Return the (X, Y) coordinate for the center point of the cell that contains the specified text.  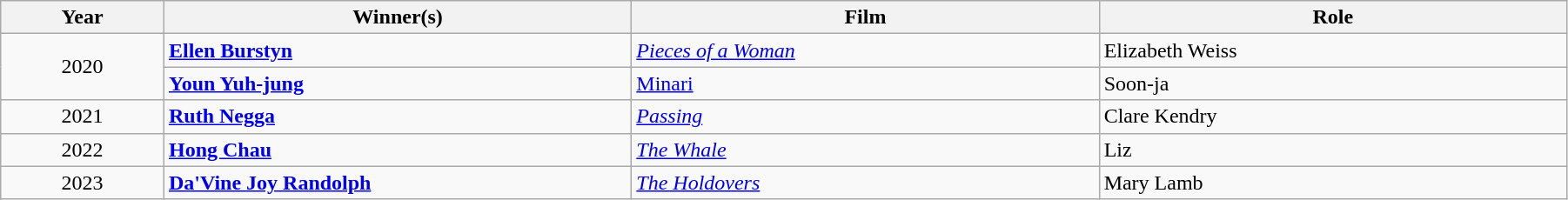
Film (865, 17)
Liz (1333, 150)
Youn Yuh-jung (397, 83)
2021 (83, 117)
Year (83, 17)
Winner(s) (397, 17)
Mary Lamb (1333, 183)
2020 (83, 67)
Ruth Negga (397, 117)
Soon-ja (1333, 83)
The Whale (865, 150)
The Holdovers (865, 183)
Da'Vine Joy Randolph (397, 183)
Elizabeth Weiss (1333, 50)
Ellen Burstyn (397, 50)
Pieces of a Woman (865, 50)
Role (1333, 17)
2023 (83, 183)
Hong Chau (397, 150)
Clare Kendry (1333, 117)
Minari (865, 83)
Passing (865, 117)
2022 (83, 150)
